Detect which cell encompasses the target text, then output its (X, Y) center coordinate. 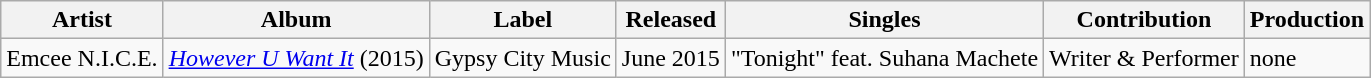
Album (296, 20)
none (1306, 58)
Writer & Performer (1144, 58)
Singles (884, 20)
However U Want It (2015) (296, 58)
Released (670, 20)
Emcee N.I.C.E. (82, 58)
Gypsy City Music (522, 58)
Label (522, 20)
Artist (82, 20)
"Tonight" feat. Suhana Machete (884, 58)
Contribution (1144, 20)
June 2015 (670, 58)
Production (1306, 20)
